Locate the cell with the specified text and output its (X, Y) center coordinate. 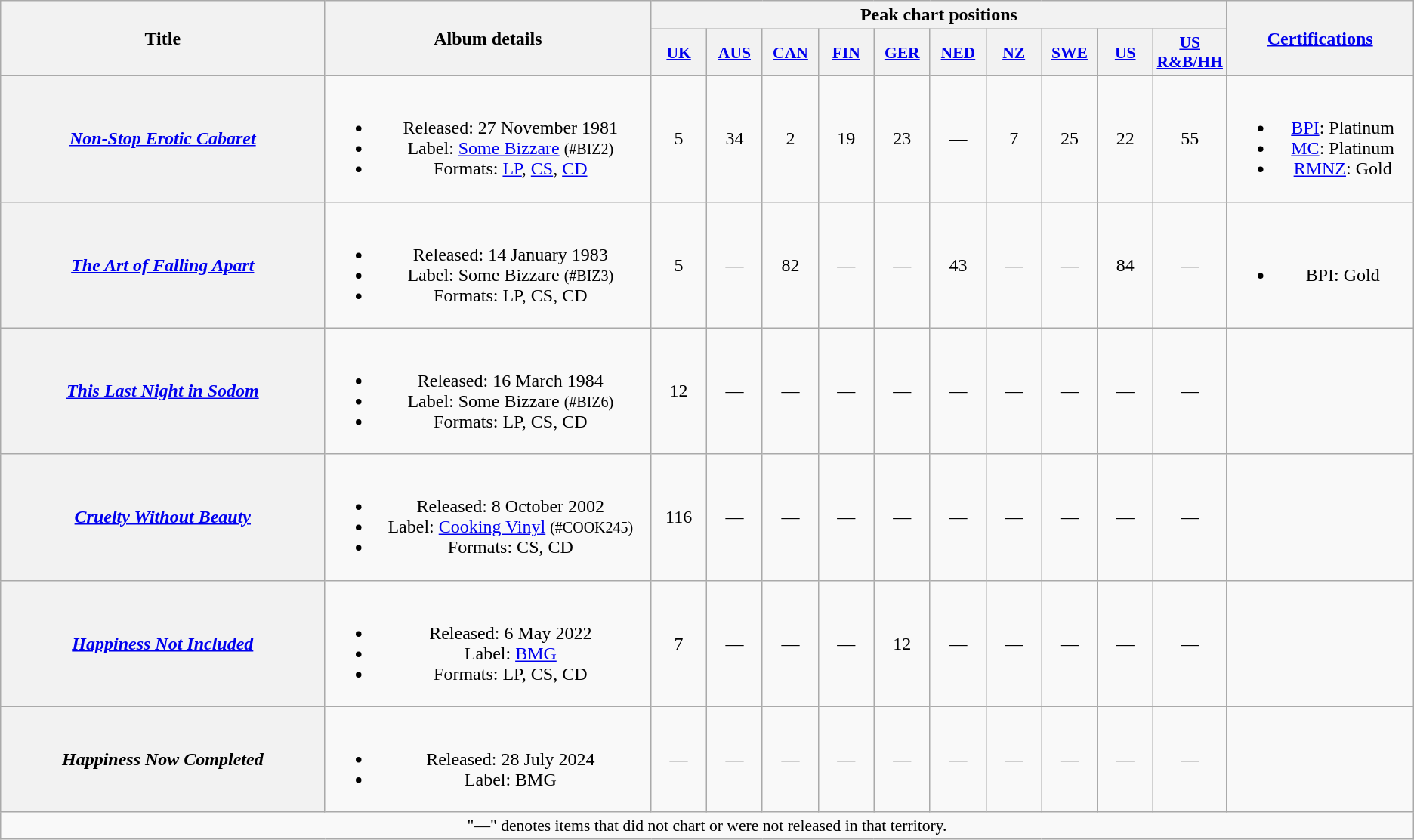
Happiness Now Completed (163, 759)
USR&B/HH (1190, 53)
Released: 16 March 1984Label: Some Bizzare (#BIZ6)Formats: LP, CS, CD (488, 391)
NZ (1014, 53)
22 (1125, 139)
"—" denotes items that did not chart or were not released in that territory. (707, 826)
NED (958, 53)
25 (1070, 139)
Happiness Not Included (163, 644)
Released: 14 January 1983Label: Some Bizzare (#BIZ3)Formats: LP, CS, CD (488, 264)
43 (958, 264)
BPI: Gold (1320, 264)
84 (1125, 264)
US (1125, 53)
AUS (734, 53)
CAN (790, 53)
2 (790, 139)
This Last Night in Sodom (163, 391)
Cruelty Without Beauty (163, 517)
UK (679, 53)
SWE (1070, 53)
23 (902, 139)
Title (163, 38)
FIN (847, 53)
Released: 28 July 2024Label: BMG (488, 759)
Peak chart positions (939, 15)
Released: 8 October 2002Label: Cooking Vinyl (#COOK245)Formats: CS, CD (488, 517)
Album details (488, 38)
34 (734, 139)
19 (847, 139)
Released: 6 May 2022Label: BMGFormats: LP, CS, CD (488, 644)
GER (902, 53)
116 (679, 517)
The Art of Falling Apart (163, 264)
Certifications (1320, 38)
Released: 27 November 1981Label: Some Bizzare (#BIZ2)Formats: LP, CS, CD (488, 139)
Non-Stop Erotic Cabaret (163, 139)
55 (1190, 139)
BPI: PlatinumMC: PlatinumRMNZ: Gold (1320, 139)
82 (790, 264)
